Scan for the cell matching the given text and deliver its [X, Y] coordinate at center. 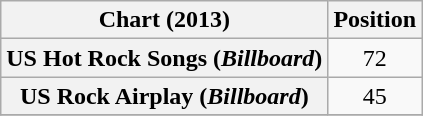
US Rock Airplay (Billboard) [164, 96]
45 [375, 96]
Chart (2013) [164, 20]
Position [375, 20]
US Hot Rock Songs (Billboard) [164, 58]
72 [375, 58]
